Pinpoint the cell where the given text exists, returning its [x, y] midpoint coordinate. 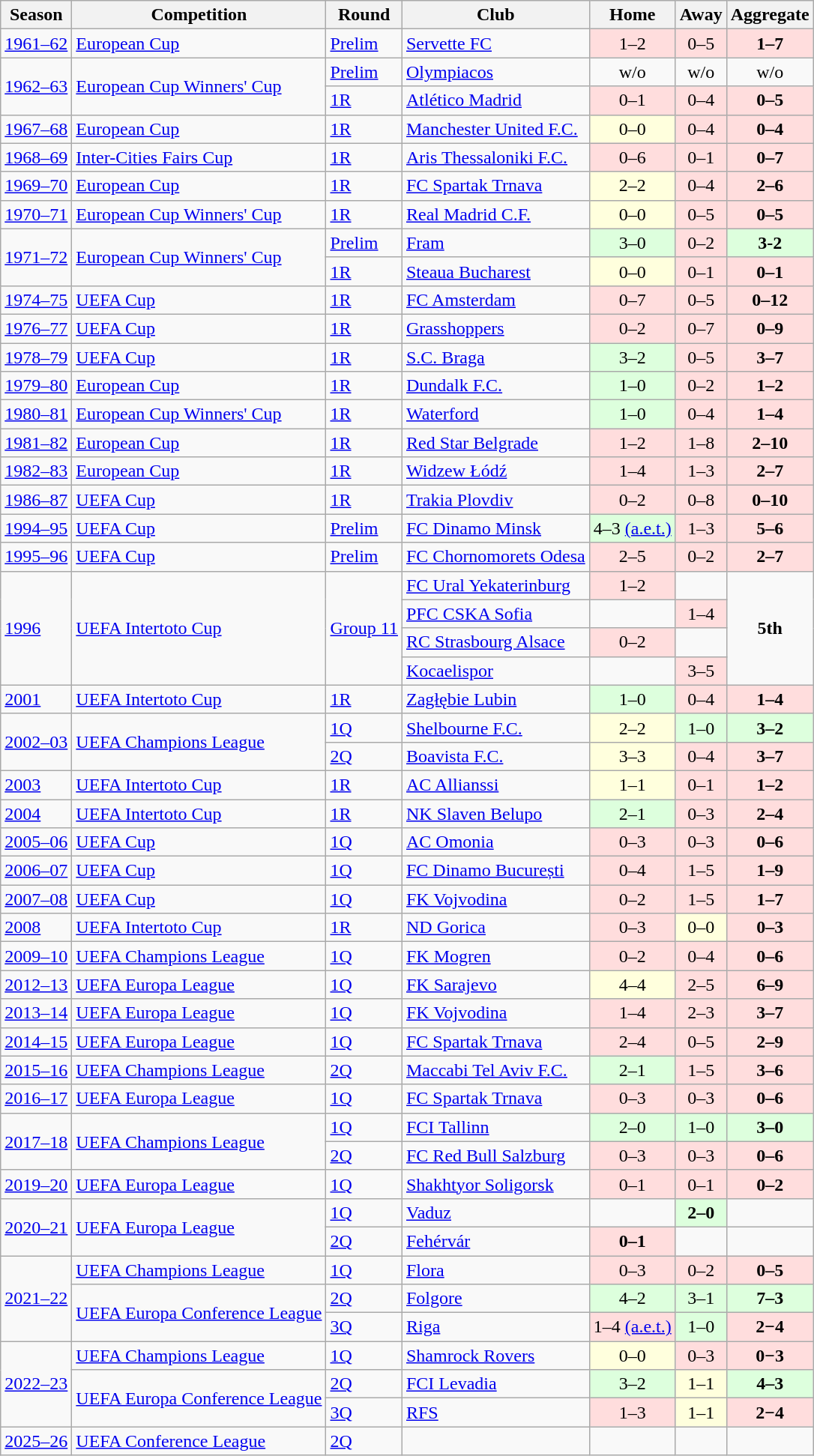
0–10 [770, 500]
3–3 [633, 756]
FC Dinamo Minsk [495, 528]
Home [633, 15]
1–8 [701, 443]
Aris Thessaloniki F.C. [495, 157]
2004 [36, 813]
Steaua Bucharest [495, 271]
Shakhtyor Soligorsk [495, 1184]
Trakia Plovdiv [495, 500]
2002–03 [36, 742]
Riga [495, 1327]
2006–07 [36, 871]
Manchester United F.C. [495, 129]
2–6 [770, 186]
0–12 [770, 300]
Waterford [495, 414]
2021–22 [36, 1299]
2019–20 [36, 1184]
Round [364, 15]
Away [701, 15]
Dundalk F.C. [495, 386]
AC Omonia [495, 842]
Shelbourne F.C. [495, 728]
Club [495, 15]
2007–08 [36, 899]
2016–17 [36, 1099]
2015–16 [36, 1070]
1971–72 [36, 257]
1982–83 [36, 471]
RC Strasbourg Alsace [495, 642]
2013–14 [36, 1013]
Fram [495, 243]
2001 [36, 699]
4–3 (a.e.t.) [633, 528]
3–5 [701, 671]
3–1 [701, 1299]
4–3 [770, 1384]
2–10 [770, 443]
ND Gorica [495, 928]
1979–80 [36, 386]
Inter-Cities Fairs Cup [199, 157]
Competition [199, 15]
Group 11 [364, 628]
Servette FC [495, 43]
Olympiacos [495, 72]
1969–70 [36, 186]
1968–69 [36, 157]
FC Dinamo București [495, 871]
6–9 [770, 985]
Aggregate [770, 15]
1996 [36, 628]
Folgore [495, 1299]
0–9 [770, 328]
1995–96 [36, 557]
0–8 [701, 500]
FC Chornomorets Odesa [495, 557]
FC Red Bull Salzburg [495, 1156]
Zagłębie Lubin [495, 699]
Red Star Belgrade [495, 443]
5th [770, 628]
Shamrock Rovers [495, 1356]
2020–21 [36, 1227]
1981–82 [36, 443]
FC Ural Yekaterinburg [495, 585]
1–9 [770, 871]
FK Sarajevo [495, 985]
2022–23 [36, 1384]
2003 [36, 785]
Flora [495, 1270]
3-2 [770, 243]
AC Allianssi [495, 785]
FC Amsterdam [495, 300]
FK Mogren [495, 956]
Maccabi Tel Aviv F.C. [495, 1070]
Widzew Łódź [495, 471]
2009–10 [36, 956]
Season [36, 15]
2–3 [701, 1013]
4–4 [633, 985]
1994–95 [36, 528]
NK Slaven Belupo [495, 813]
1986–87 [36, 500]
Kocaelispor [495, 671]
1978–79 [36, 357]
1961–62 [36, 43]
2005–06 [36, 842]
Grasshoppers [495, 328]
5–6 [770, 528]
1976–77 [36, 328]
2008 [36, 928]
Vaduz [495, 1212]
Boavista F.C. [495, 756]
2025–26 [36, 1441]
4–2 [633, 1299]
3–6 [770, 1070]
S.C. Braga [495, 357]
UEFA Conference League [199, 1441]
2012–13 [36, 985]
1980–81 [36, 414]
Fehérvár [495, 1241]
Real Madrid C.F. [495, 214]
Atlético Madrid [495, 100]
1974–75 [36, 300]
FCI Tallinn [495, 1127]
1970–71 [36, 214]
FCI Levadia [495, 1384]
2014–15 [36, 1042]
0−3 [770, 1356]
1962–63 [36, 86]
PFC CSKA Sofia [495, 614]
2017–18 [36, 1141]
7–3 [770, 1299]
RFS [495, 1413]
2–9 [770, 1042]
1967–68 [36, 129]
1–4 (a.e.t.) [633, 1327]
